Return (X, Y) of the center of cell containing provided text 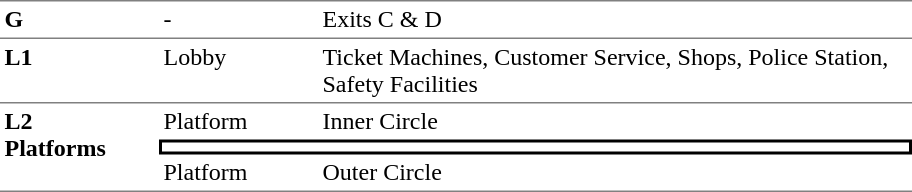
G (80, 19)
Inner Circle (615, 122)
L2Platforms (80, 148)
Outer Circle (615, 173)
Lobby (238, 71)
L1 (80, 71)
Exits C & D (615, 19)
Ticket Machines, Customer Service, Shops, Police Station, Safety Facilities (615, 71)
- (238, 19)
